Detect which cell encompasses the target text, then output its (x, y) center coordinate. 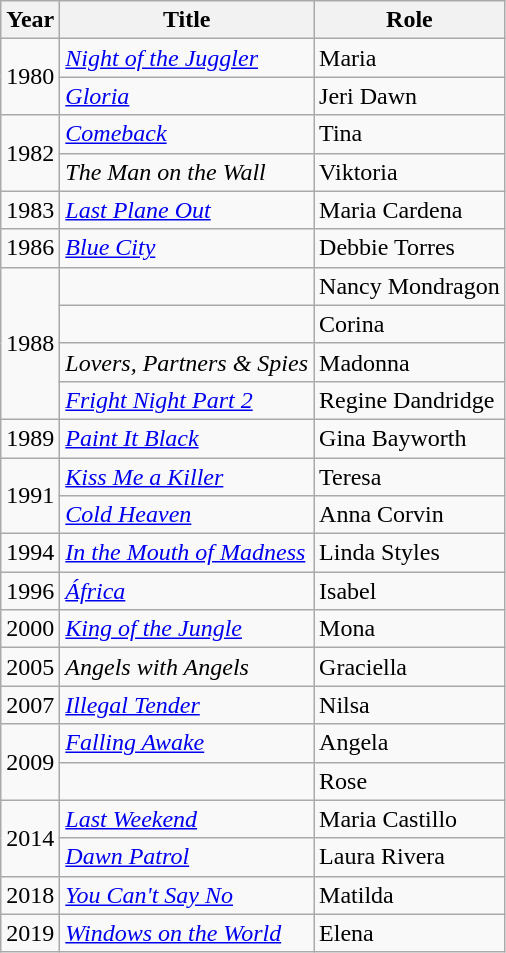
Cold Heaven (187, 515)
Regine Dandridge (410, 400)
Gloria (187, 96)
Kiss Me a Killer (187, 477)
1983 (30, 210)
Last Plane Out (187, 210)
Windows on the World (187, 933)
Jeri Dawn (410, 96)
Maria (410, 58)
Rose (410, 781)
2007 (30, 705)
2000 (30, 629)
Elena (410, 933)
Anna Corvin (410, 515)
Blue City (187, 248)
Gina Bayworth (410, 438)
Laura Rivera (410, 857)
In the Mouth of Madness (187, 553)
Last Weekend (187, 819)
1988 (30, 343)
Graciella (410, 667)
Year (30, 20)
1980 (30, 77)
Maria Castillo (410, 819)
The Man on the Wall (187, 172)
Fright Night Part 2 (187, 400)
1982 (30, 153)
Viktoria (410, 172)
Matilda (410, 895)
Maria Cardena (410, 210)
Angela (410, 743)
2005 (30, 667)
Mona (410, 629)
Corina (410, 324)
Paint It Black (187, 438)
Title (187, 20)
África (187, 591)
Night of the Juggler (187, 58)
1989 (30, 438)
2009 (30, 762)
1996 (30, 591)
Teresa (410, 477)
2018 (30, 895)
Lovers, Partners & Spies (187, 362)
2019 (30, 933)
Role (410, 20)
Debbie Torres (410, 248)
Angels with Angels (187, 667)
Illegal Tender (187, 705)
Tina (410, 134)
2014 (30, 838)
Linda Styles (410, 553)
King of the Jungle (187, 629)
Madonna (410, 362)
You Can't Say No (187, 895)
Dawn Patrol (187, 857)
Isabel (410, 591)
1986 (30, 248)
Nancy Mondragon (410, 286)
Comeback (187, 134)
1991 (30, 496)
Nilsa (410, 705)
Falling Awake (187, 743)
1994 (30, 553)
